From the cell containing the given text, extract its center point as [X, Y] coordinate. 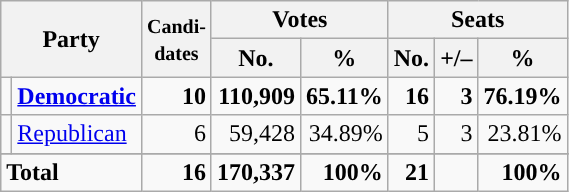
65.11% [344, 96]
Republican [77, 134]
170,337 [256, 172]
+/– [456, 58]
Candi-dates [176, 39]
5 [411, 134]
Party [72, 39]
59,428 [256, 134]
Total [72, 172]
76.19% [522, 96]
Votes [300, 20]
10 [176, 96]
34.89% [344, 134]
21 [411, 172]
6 [176, 134]
110,909 [256, 96]
Democratic [77, 96]
23.81% [522, 134]
Seats [478, 20]
